Scan for the cell matching the given text and deliver its (x, y) coordinate at center. 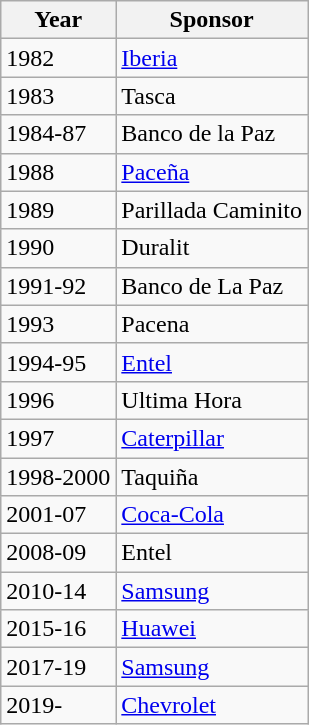
2015-16 (58, 629)
Coca-Cola (212, 515)
Caterpillar (212, 438)
1998-2000 (58, 477)
Sponsor (212, 20)
1996 (58, 400)
Duralit (212, 248)
Parillada Caminito (212, 210)
1983 (58, 96)
1984-87 (58, 134)
Iberia (212, 58)
Banco de La Paz (212, 286)
1991-92 (58, 286)
2001-07 (58, 515)
2008-09 (58, 553)
Huawei (212, 629)
Pacena (212, 324)
Paceña (212, 172)
2010-14 (58, 591)
1982 (58, 58)
Tasca (212, 96)
Chevrolet (212, 705)
Year (58, 20)
Taquiña (212, 477)
Ultima Hora (212, 400)
2017-19 (58, 667)
1994-95 (58, 362)
2019- (58, 705)
1988 (58, 172)
1997 (58, 438)
1990 (58, 248)
1993 (58, 324)
Banco de la Paz (212, 134)
1989 (58, 210)
